Output the [x, y] coordinate of the center of the cell containing the given text.  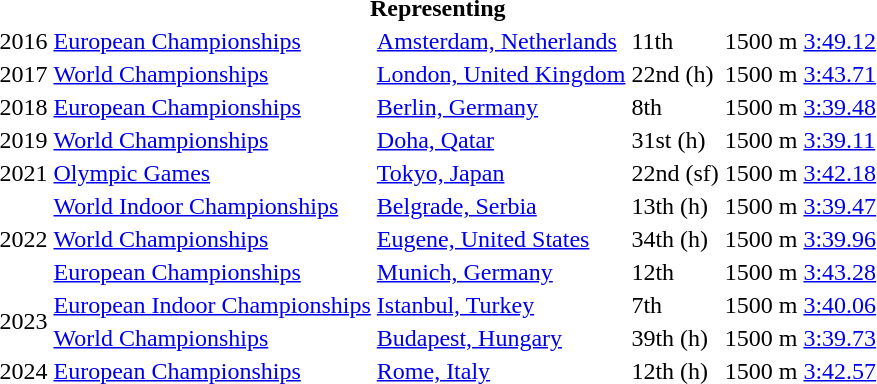
31st (h) [675, 140]
39th (h) [675, 338]
12th [675, 272]
34th (h) [675, 239]
7th [675, 305]
European Indoor Championships [212, 305]
Eugene, United States [501, 239]
22nd (h) [675, 74]
13th (h) [675, 206]
8th [675, 107]
Munich, Germany [501, 272]
London, United Kingdom [501, 74]
Doha, Qatar [501, 140]
Tokyo, Japan [501, 173]
Istanbul, Turkey [501, 305]
Belgrade, Serbia [501, 206]
Budapest, Hungary [501, 338]
Amsterdam, Netherlands [501, 41]
Berlin, Germany [501, 107]
11th [675, 41]
World Indoor Championships [212, 206]
Olympic Games [212, 173]
22nd (sf) [675, 173]
